Determine the [X, Y] coordinate at the center of the cell enclosing the given text.  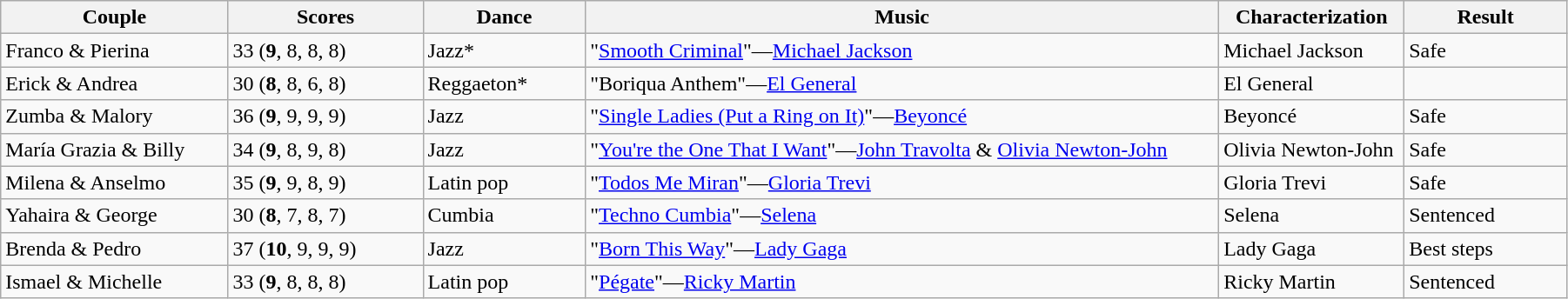
Yahaira & George [115, 216]
36 (9, 9, 9, 9) [325, 116]
Jazz* [505, 50]
Erick & Andrea [115, 83]
35 (9, 9, 8, 9) [325, 183]
El General [1312, 83]
30 (8, 7, 8, 7) [325, 216]
Couple [115, 17]
Olivia Newton-John [1312, 149]
Beyoncé [1312, 116]
Result [1486, 17]
"Single Ladies (Put a Ring on It)"—Beyoncé [902, 116]
"Boriqua Anthem"—El General [902, 83]
Best steps [1486, 249]
"You're the One That I Want"—John Travolta & Olivia Newton-John [902, 149]
"Pégate"—Ricky Martin [902, 282]
Dance [505, 17]
"Born This Way"—Lady Gaga [902, 249]
Franco & Pierina [115, 50]
Michael Jackson [1312, 50]
Brenda & Pedro [115, 249]
37 (10, 9, 9, 9) [325, 249]
Cumbia [505, 216]
"Techno Cumbia"—Selena [902, 216]
María Grazia & Billy [115, 149]
Scores [325, 17]
30 (8, 8, 6, 8) [325, 83]
Ismael & Michelle [115, 282]
34 (9, 8, 9, 8) [325, 149]
Gloria Trevi [1312, 183]
Zumba & Malory [115, 116]
Lady Gaga [1312, 249]
Selena [1312, 216]
Ricky Martin [1312, 282]
"Todos Me Miran"—Gloria Trevi [902, 183]
Characterization [1312, 17]
Music [902, 17]
Milena & Anselmo [115, 183]
"Smooth Criminal"—Michael Jackson [902, 50]
Reggaeton* [505, 83]
